Extract the [X, Y] coordinate from the center of the cell holding the provided text.  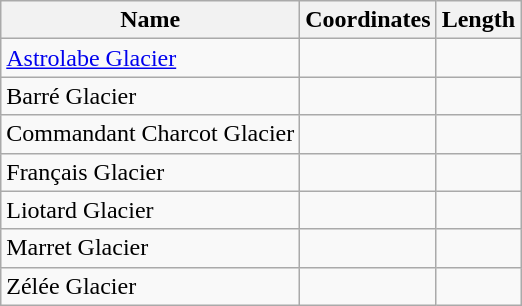
Length [478, 20]
Astrolabe Glacier [150, 58]
Zélée Glacier [150, 286]
Name [150, 20]
Français Glacier [150, 172]
Commandant Charcot Glacier [150, 134]
Liotard Glacier [150, 210]
Coordinates [368, 20]
Barré Glacier [150, 96]
Marret Glacier [150, 248]
